For the text-containing cell, return its midpoint in [X, Y] coordinate format. 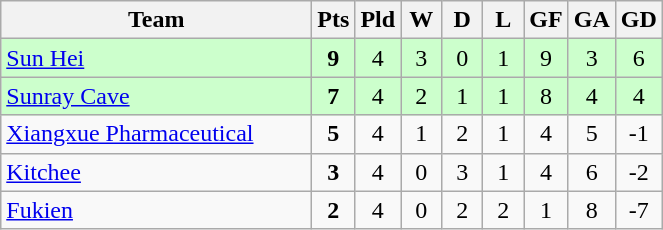
Sunray Cave [156, 96]
Sun Hei [156, 58]
D [462, 20]
Kitchee [156, 172]
Xiangxue Pharmaceutical [156, 134]
-2 [638, 172]
-1 [638, 134]
L [504, 20]
-7 [638, 210]
W [422, 20]
7 [334, 96]
Team [156, 20]
GD [638, 20]
GA [592, 20]
GF [546, 20]
Pts [334, 20]
Fukien [156, 210]
Pld [378, 20]
